Identify which cell holds the provided text, then report its (x, y) central coordinate. 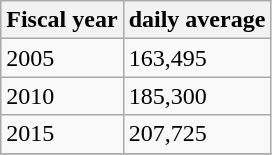
185,300 (197, 96)
2005 (62, 58)
207,725 (197, 134)
2010 (62, 96)
Fiscal year (62, 20)
daily average (197, 20)
2015 (62, 134)
163,495 (197, 58)
